Capture the cell that displays the provided text and extract its [x, y] central coordinate. 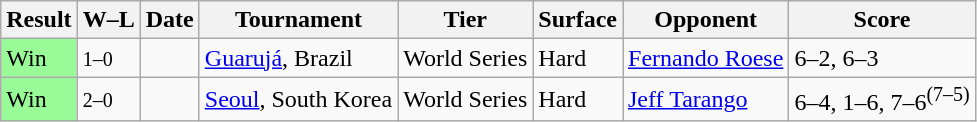
6–2, 6–3 [882, 58]
Surface [578, 20]
W–L [108, 20]
Jeff Tarango [705, 100]
Opponent [705, 20]
2–0 [108, 100]
Result [39, 20]
6–4, 1–6, 7–6(7–5) [882, 100]
1–0 [108, 58]
Fernando Roese [705, 58]
Guarujá, Brazil [298, 58]
Score [882, 20]
Seoul, South Korea [298, 100]
Tier [466, 20]
Date [170, 20]
Tournament [298, 20]
